For the text-containing cell, return its midpoint in (x, y) coordinate format. 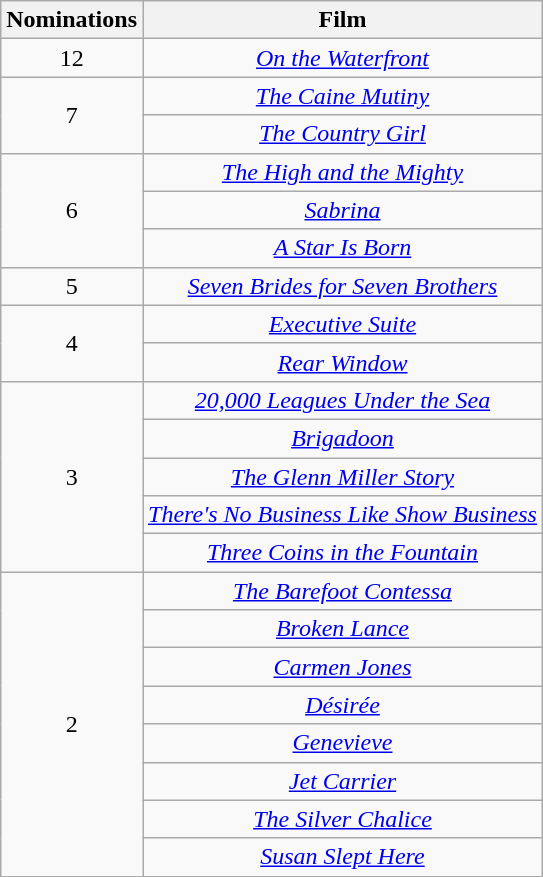
Seven Brides for Seven Brothers (342, 286)
The Country Girl (342, 134)
Genevieve (342, 743)
Film (342, 20)
Three Coins in the Fountain (342, 553)
3 (72, 476)
Broken Lance (342, 629)
Désirée (342, 705)
There's No Business Like Show Business (342, 515)
Rear Window (342, 362)
A Star Is Born (342, 248)
5 (72, 286)
2 (72, 724)
The Caine Mutiny (342, 96)
The Barefoot Contessa (342, 591)
The Glenn Miller Story (342, 477)
12 (72, 58)
Susan Slept Here (342, 857)
Executive Suite (342, 324)
On the Waterfront (342, 58)
Sabrina (342, 210)
20,000 Leagues Under the Sea (342, 400)
Carmen Jones (342, 667)
Brigadoon (342, 438)
The Silver Chalice (342, 819)
The High and the Mighty (342, 172)
7 (72, 115)
Nominations (72, 20)
6 (72, 210)
4 (72, 343)
Jet Carrier (342, 781)
